Capture the cell that displays the provided text and extract its (X, Y) central coordinate. 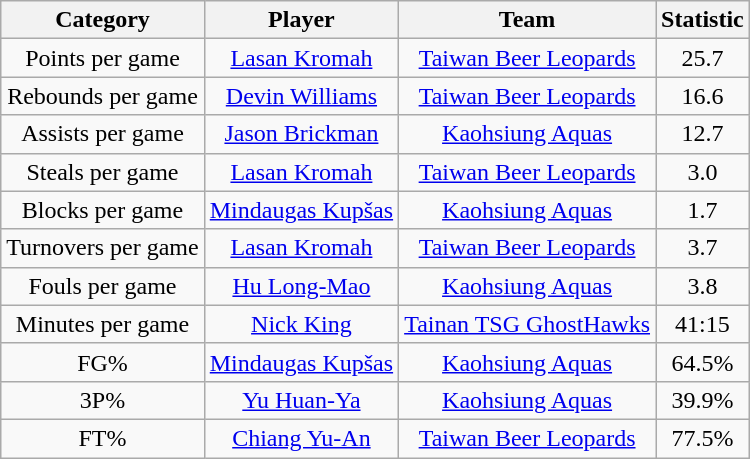
Blocks per game (102, 210)
3P% (102, 400)
Hu Long-Mao (301, 286)
1.7 (703, 210)
Assists per game (102, 134)
Points per game (102, 58)
Nick King (301, 324)
FT% (102, 438)
41:15 (703, 324)
16.6 (703, 96)
12.7 (703, 134)
Fouls per game (102, 286)
3.7 (703, 248)
Chiang Yu-An (301, 438)
64.5% (703, 362)
Tainan TSG GhostHawks (528, 324)
Turnovers per game (102, 248)
Category (102, 20)
77.5% (703, 438)
Yu Huan-Ya (301, 400)
39.9% (703, 400)
3.0 (703, 172)
Player (301, 20)
3.8 (703, 286)
25.7 (703, 58)
Statistic (703, 20)
Steals per game (102, 172)
Devin Williams (301, 96)
FG% (102, 362)
Team (528, 20)
Rebounds per game (102, 96)
Jason Brickman (301, 134)
Minutes per game (102, 324)
